Identify which cell holds the provided text, then report its [X, Y] central coordinate. 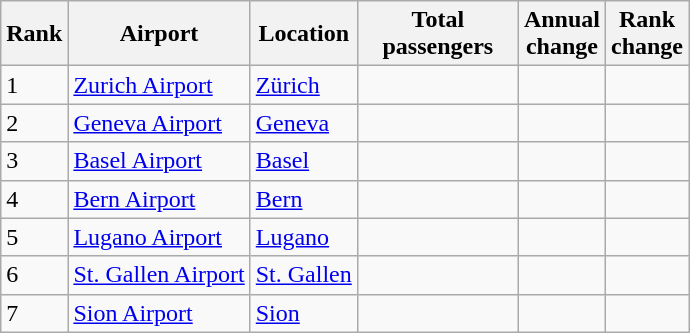
Basel Airport [159, 161]
2 [34, 123]
Airport [159, 34]
Lugano [304, 237]
1 [34, 85]
Geneva Airport [159, 123]
Annualchange [562, 34]
Rank [34, 34]
5 [34, 237]
Rankchange [646, 34]
3 [34, 161]
Sion Airport [159, 313]
Bern [304, 199]
7 [34, 313]
Lugano Airport [159, 237]
6 [34, 275]
Bern Airport [159, 199]
St. Gallen [304, 275]
Location [304, 34]
St. Gallen Airport [159, 275]
Zürich [304, 85]
Basel [304, 161]
Geneva [304, 123]
Totalpassengers [438, 34]
Zurich Airport [159, 85]
Sion [304, 313]
4 [34, 199]
